Return [x, y] of the center of cell containing provided text 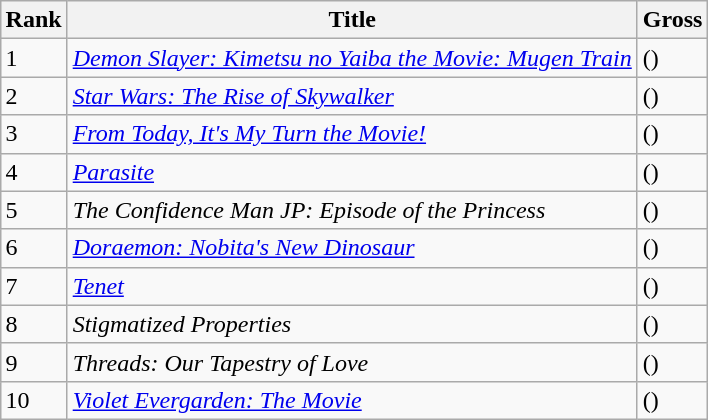
Title [352, 20]
Demon Slayer: Kimetsu no Yaiba the Movie: Mugen Train [352, 58]
Parasite [352, 172]
Tenet [352, 286]
Doraemon: Nobita's New Dinosaur [352, 248]
6 [34, 248]
Gross [672, 20]
Violet Evergarden: The Movie [352, 400]
7 [34, 286]
1 [34, 58]
Rank [34, 20]
4 [34, 172]
10 [34, 400]
The Confidence Man JP: Episode of the Princess [352, 210]
From Today, It's My Turn the Movie! [352, 134]
Threads: Our Tapestry of Love [352, 362]
Star Wars: The Rise of Skywalker [352, 96]
2 [34, 96]
5 [34, 210]
8 [34, 324]
Stigmatized Properties [352, 324]
3 [34, 134]
9 [34, 362]
